Return (x, y) of the center of cell containing provided text 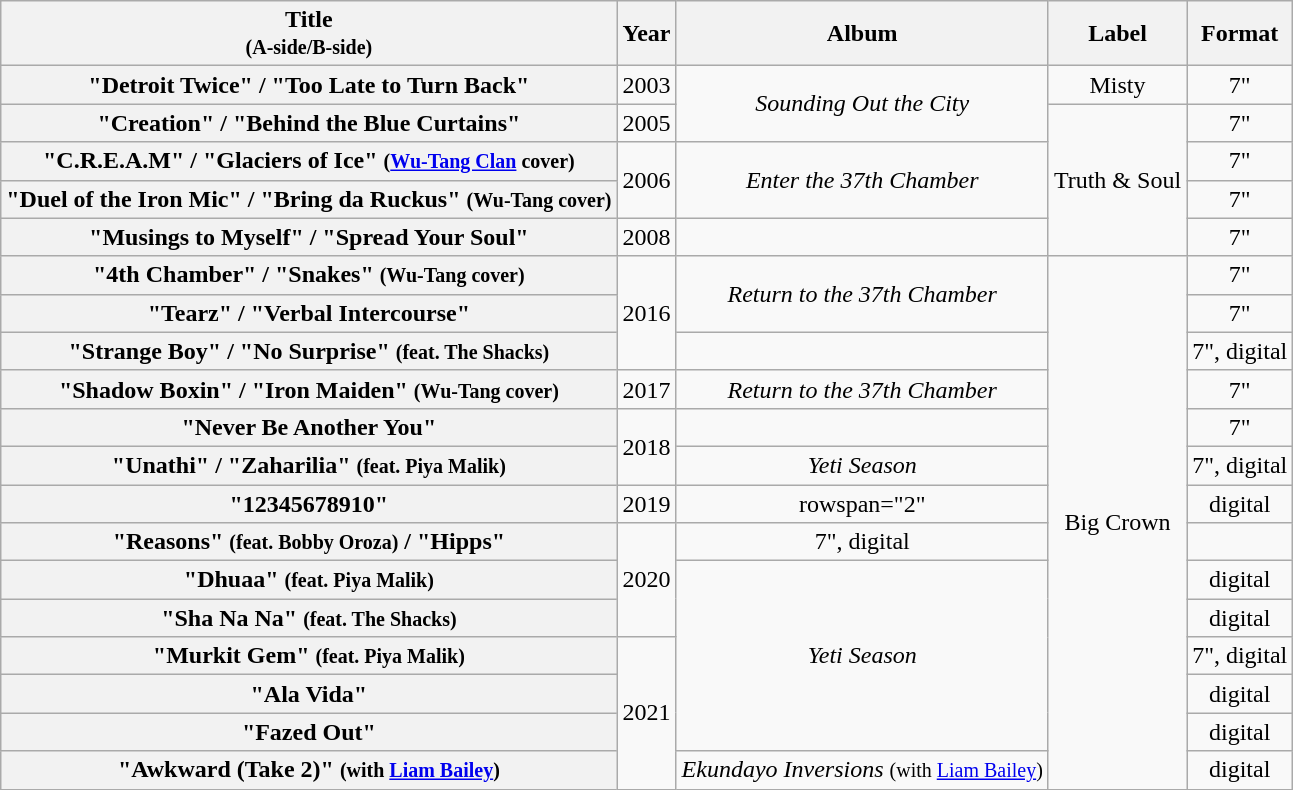
"Reasons" (feat. Bobby Oroza) / "Hipps" (309, 542)
"Fazed Out" (309, 732)
Title(A-side/B-side) (309, 34)
"Strange Boy" / "No Surprise" (feat. The Shacks) (309, 351)
"Awkward (Take 2)" (with Liam Bailey) (309, 770)
2005 (646, 123)
2006 (646, 180)
"C.R.E.A.M" / "Glaciers of Ice" (Wu-Tang Clan cover) (309, 161)
2008 (646, 237)
"Detroit Twice" / "Too Late to Turn Back" (309, 85)
Truth & Soul (1117, 180)
"Ala Vida" (309, 694)
Ekundayo Inversions (with Liam Bailey) (862, 770)
Sounding Out the City (862, 104)
"4th Chamber" / "Snakes" (Wu-Tang cover) (309, 275)
"Creation" / "Behind the Blue Curtains" (309, 123)
Label (1117, 34)
rowspan="2" (862, 503)
2018 (646, 446)
Big Crown (1117, 522)
2017 (646, 389)
Year (646, 34)
"Sha Na Na" (feat. The Shacks) (309, 618)
2019 (646, 503)
"Unathi" / "Zaharilia" (feat. Piya Malik) (309, 465)
Format (1240, 34)
Album (862, 34)
"Murkit Gem" (feat. Piya Malik) (309, 656)
2003 (646, 85)
Enter the 37th Chamber (862, 180)
"Dhuaa" (feat. Piya Malik) (309, 580)
"Duel of the Iron Mic" / "Bring da Ruckus" (Wu-Tang cover) (309, 199)
Misty (1117, 85)
"Musings to Myself" / "Spread Your Soul" (309, 237)
"12345678910" (309, 503)
2021 (646, 713)
2020 (646, 580)
"Never Be Another You" (309, 427)
2016 (646, 313)
"Tearz" / "Verbal Intercourse" (309, 313)
"Shadow Boxin" / "Iron Maiden" (Wu-Tang cover) (309, 389)
